Identify which cell holds the provided text, then report its [X, Y] central coordinate. 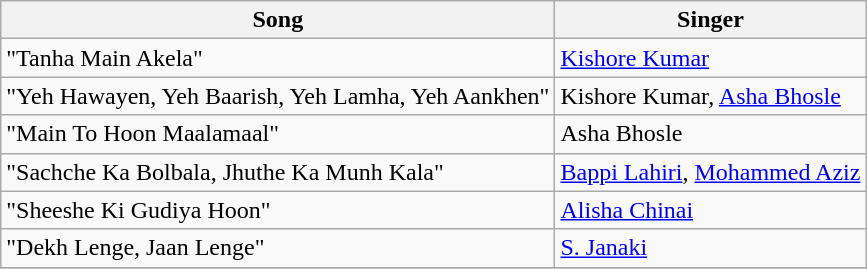
"Main To Hoon Maalamaal" [278, 134]
S. Janaki [710, 248]
Kishore Kumar, Asha Bhosle [710, 96]
"Sachche Ka Bolbala, Jhuthe Ka Munh Kala" [278, 172]
"Sheeshe Ki Gudiya Hoon" [278, 210]
Song [278, 20]
"Yeh Hawayen, Yeh Baarish, Yeh Lamha, Yeh Aankhen" [278, 96]
Bappi Lahiri, Mohammed Aziz [710, 172]
"Dekh Lenge, Jaan Lenge" [278, 248]
"Tanha Main Akela" [278, 58]
Alisha Chinai [710, 210]
Asha Bhosle [710, 134]
Singer [710, 20]
Kishore Kumar [710, 58]
